For the text-containing cell, return its midpoint in [X, Y] coordinate format. 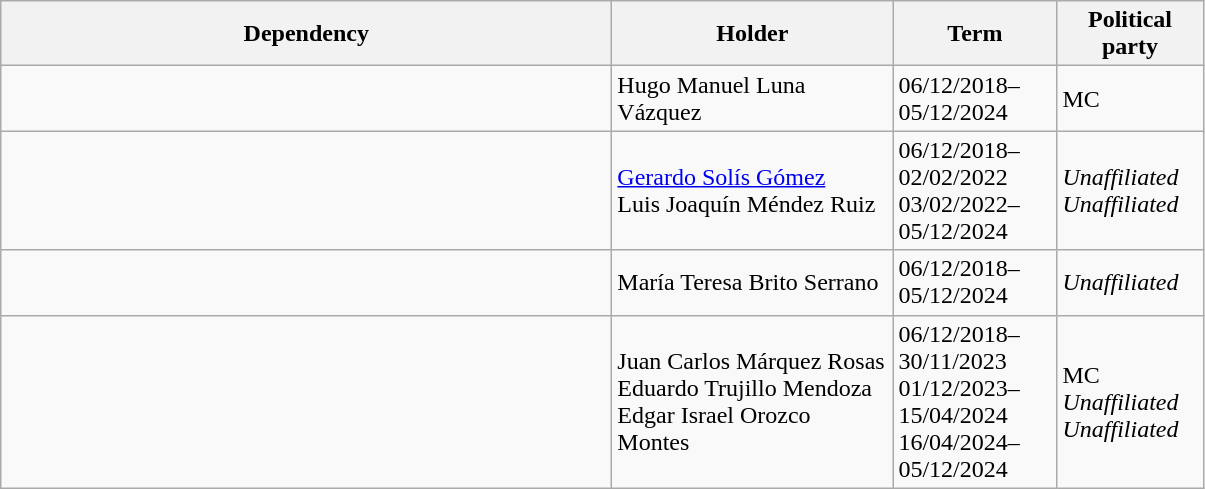
Term [975, 34]
Holder [752, 34]
María Teresa Brito Serrano [752, 282]
06/12/2018–02/02/2022 03/02/2022–05/12/2024 [975, 190]
06/12/2018–30/11/2023 01/12/2023–15/04/2024 16/04/2024–05/12/2024 [975, 402]
MC Unaffiliated Unaffiliated [1130, 402]
Unaffiliated [1130, 282]
MC [1130, 98]
Hugo Manuel Luna Vázquez [752, 98]
Unaffiliated Unaffiliated [1130, 190]
Dependency [306, 34]
Political party [1130, 34]
Juan Carlos Márquez Rosas Eduardo Trujillo Mendoza Edgar Israel Orozco Montes [752, 402]
Gerardo Solís Gómez Luis Joaquín Méndez Ruiz [752, 190]
